Provide the (X, Y) coordinate of the cell's center where the given text is located.  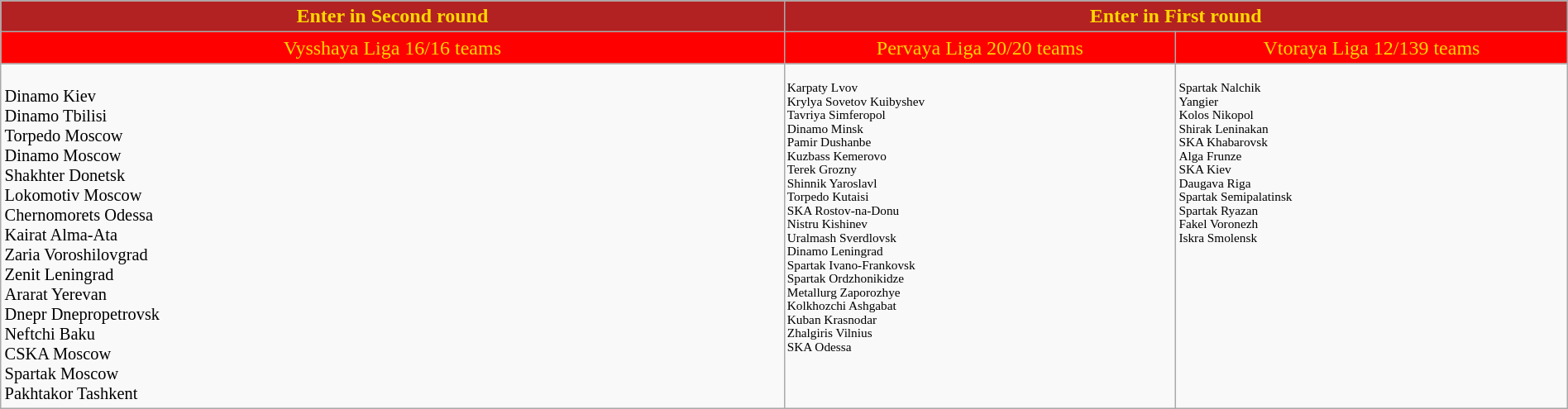
Enter in Second round (392, 17)
Vysshaya Liga 16/16 teams (392, 48)
Vtoraya Liga 12/139 teams (1372, 48)
Pervaya Liga 20/20 teams (980, 48)
Enter in First round (1176, 17)
